Output the (x, y) coordinate of the center of the cell containing the given text.  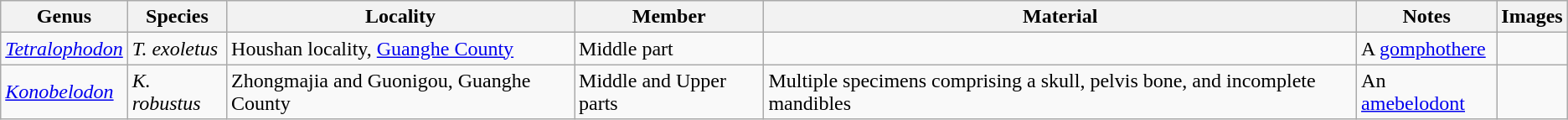
Konobelodon (64, 92)
Houshan locality, Guanghe County (400, 49)
Notes (1427, 17)
Genus (64, 17)
Material (1060, 17)
T. exoletus (177, 49)
Member (669, 17)
Species (177, 17)
A gomphothere (1427, 49)
Zhongmajia and Guonigou, Guanghe County (400, 92)
Middle and Upper parts (669, 92)
Locality (400, 17)
Images (1532, 17)
Tetralophodon (64, 49)
Multiple specimens comprising a skull, pelvis bone, and incomplete mandibles (1060, 92)
K. robustus (177, 92)
Middle part (669, 49)
An amebelodont (1427, 92)
